Identify which cell holds the provided text, then report its [X, Y] central coordinate. 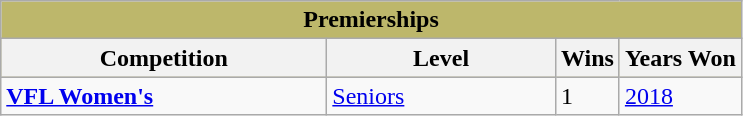
Seniors [442, 96]
2018 [680, 96]
1 [587, 96]
Wins [587, 58]
VFL Women's [164, 96]
Premierships [372, 20]
Level [442, 58]
Years Won [680, 58]
Competition [164, 58]
